For the text-containing cell, return its midpoint in (X, Y) coordinate format. 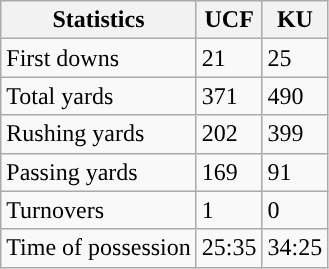
25:35 (229, 248)
91 (295, 172)
KU (295, 20)
169 (229, 172)
Passing yards (99, 172)
202 (229, 134)
0 (295, 210)
25 (295, 58)
First downs (99, 58)
Statistics (99, 20)
Rushing yards (99, 134)
UCF (229, 20)
Turnovers (99, 210)
Total yards (99, 96)
490 (295, 96)
21 (229, 58)
371 (229, 96)
Time of possession (99, 248)
34:25 (295, 248)
1 (229, 210)
399 (295, 134)
